Locate the cell with the specified text and output its [x, y] center coordinate. 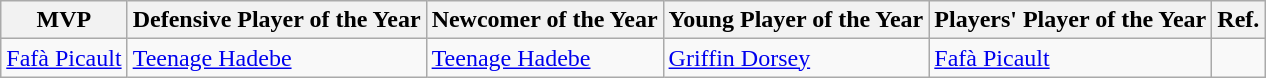
Players' Player of the Year [1070, 20]
Ref. [1238, 20]
Young Player of the Year [796, 20]
Newcomer of the Year [544, 20]
Griffin Dorsey [796, 58]
Defensive Player of the Year [276, 20]
MVP [64, 20]
